Provide the (x, y) coordinate of the cell's center where the given text is located.  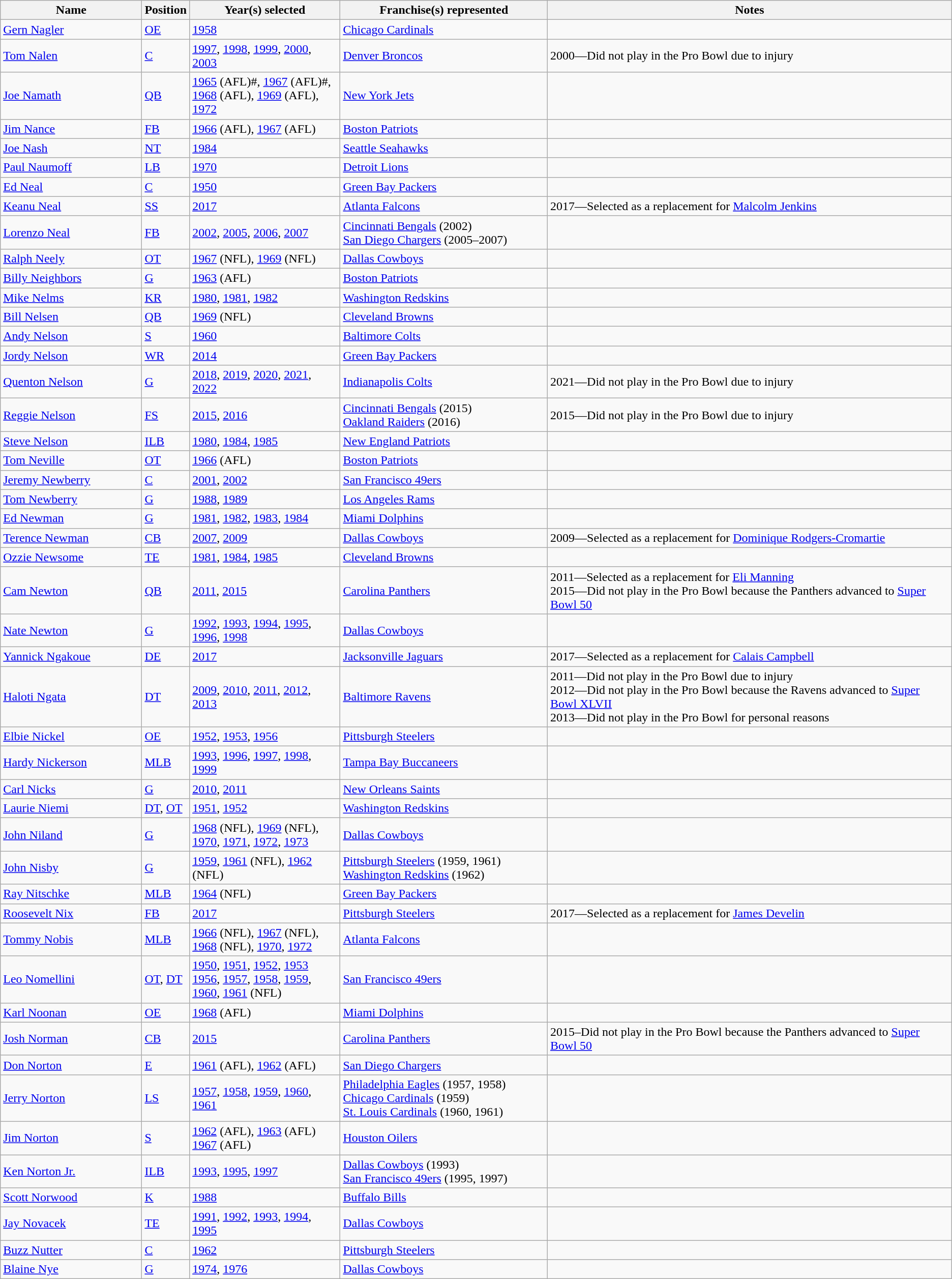
1969 (NFL) (265, 317)
2014 (265, 356)
1959, 1961 (NFL), 1962 (NFL) (265, 868)
1984 (265, 148)
Cam Newton (71, 590)
1970 (265, 167)
NT (166, 148)
John Nisby (71, 868)
1966 (AFL) (265, 460)
Leo Nomellini (71, 979)
Tom Nalen (71, 56)
DT, OT (166, 808)
E (166, 1065)
Joe Nash (71, 148)
Mike Nelms (71, 298)
San Diego Chargers (444, 1065)
Denver Broncos (444, 56)
1980, 1984, 1985 (265, 441)
Haloti Ngata (71, 697)
1966 (AFL), 1967 (AFL) (265, 129)
Seattle Seahawks (444, 148)
Gern Nagler (71, 30)
Jeremy Newberry (71, 480)
2021—Did not play in the Pro Bowl due to injury (750, 382)
1981, 1982, 1983, 1984 (265, 518)
1988, 1989 (265, 499)
2018, 2019, 2020, 2021, 2022 (265, 382)
Franchise(s) represented (444, 10)
OT, DT (166, 979)
Notes (750, 10)
New York Jets (444, 96)
FS (166, 415)
2017—Selected as a replacement for Calais Campbell (750, 656)
SS (166, 206)
Name (71, 10)
Pittsburgh Steelers (1959, 1961) Washington Redskins (1962) (444, 868)
Hardy Nickerson (71, 763)
1962 (265, 1250)
Los Angeles Rams (444, 499)
1967 (NFL), 1969 (NFL) (265, 258)
Quenton Nelson (71, 382)
1957, 1958, 1959, 1960, 1961 (265, 1098)
Philadelphia Eagles (1957, 1958)Chicago Cardinals (1959)St. Louis Cardinals (1960, 1961) (444, 1098)
2009, 2010, 2011, 2012, 2013 (265, 697)
1968 (AFL) (265, 1012)
2010, 2011 (265, 789)
LB (166, 167)
LS (166, 1098)
Roosevelt Nix (71, 913)
Buzz Nutter (71, 1250)
Jacksonville Jaguars (444, 656)
Paul Naumoff (71, 167)
Ray Nitschke (71, 894)
Ralph Neely (71, 258)
Karl Noonan (71, 1012)
DE (166, 656)
2011—Selected as a replacement for Eli Manning 2015—Did not play in the Pro Bowl because the Panthers advanced to Super Bowl 50 (750, 590)
Steve Nelson (71, 441)
Yannick Ngakoue (71, 656)
Jay Novacek (71, 1224)
Ozzie Newsome (71, 557)
1993, 1995, 1997 (265, 1171)
1974, 1976 (265, 1269)
Jim Nance (71, 129)
Chicago Cardinals (444, 30)
Andy Nelson (71, 336)
DT (166, 697)
1963 (AFL) (265, 278)
2000—Did not play in the Pro Bowl due to injury (750, 56)
2015, 2016 (265, 415)
2015—Did not play in the Pro Bowl due to injury (750, 415)
2007, 2009 (265, 538)
Houston Oilers (444, 1138)
1992, 1993, 1994, 1995, 1996, 1998 (265, 630)
Josh Norman (71, 1039)
Cincinnati Bengals (2002) San Diego Chargers (2005–2007) (444, 232)
Dallas Cowboys (1993)San Francisco 49ers (1995, 1997) (444, 1171)
1952, 1953, 1956 (265, 737)
1981, 1984, 1985 (265, 557)
Tampa Bay Buccaneers (444, 763)
Jim Norton (71, 1138)
1997, 1998, 1999, 2000, 2003 (265, 56)
Scott Norwood (71, 1198)
Terence Newman (71, 538)
Tom Newberry (71, 499)
1991, 1992, 1993, 1994, 1995 (265, 1224)
1961 (AFL), 1962 (AFL) (265, 1065)
K (166, 1198)
Year(s) selected (265, 10)
1968 (NFL), 1969 (NFL), 1970, 1971, 1972, 1973 (265, 834)
John Niland (71, 834)
Billy Neighbors (71, 278)
1951, 1952 (265, 808)
KR (166, 298)
1964 (NFL) (265, 894)
1966 (NFL), 1967 (NFL), 1968 (NFL), 1970, 1972 (265, 939)
Position (166, 10)
2017—Selected as a replacement for Malcolm Jenkins (750, 206)
Laurie Niemi (71, 808)
Don Norton (71, 1065)
Tommy Nobis (71, 939)
Lorenzo Neal (71, 232)
Keanu Neal (71, 206)
Indianapolis Colts (444, 382)
2017—Selected as a replacement for James Develin (750, 913)
1980, 1981, 1982 (265, 298)
New Orleans Saints (444, 789)
Ed Neal (71, 187)
1993, 1996, 1997, 1998, 1999 (265, 763)
Ed Newman (71, 518)
1962 (AFL), 1963 (AFL) 1967 (AFL) (265, 1138)
Ken Norton Jr. (71, 1171)
1950 (265, 187)
Baltimore Ravens (444, 697)
Buffalo Bills (444, 1198)
WR (166, 356)
2015–Did not play in the Pro Bowl because the Panthers advanced to Super Bowl 50 (750, 1039)
Jordy Nelson (71, 356)
1960 (265, 336)
Carl Nicks (71, 789)
Bill Nelsen (71, 317)
Elbie Nickel (71, 737)
1950, 1951, 1952, 1953 1956, 1957, 1958, 1959, 1960, 1961 (NFL) (265, 979)
Tom Neville (71, 460)
Blaine Nye (71, 1269)
2015 (265, 1039)
1965 (AFL)#, 1967 (AFL)#, 1968 (AFL), 1969 (AFL), 1972 (265, 96)
1958 (265, 30)
Joe Namath (71, 96)
Reggie Nelson (71, 415)
2011, 2015 (265, 590)
Jerry Norton (71, 1098)
2009—Selected as a replacement for Dominique Rodgers-Cromartie (750, 538)
1988 (265, 1198)
2001, 2002 (265, 480)
New England Patriots (444, 441)
2002, 2005, 2006, 2007 (265, 232)
Baltimore Colts (444, 336)
Detroit Lions (444, 167)
Nate Newton (71, 630)
Cincinnati Bengals (2015) Oakland Raiders (2016) (444, 415)
